Determine the [X, Y] coordinate at the center of the cell enclosing the given text.  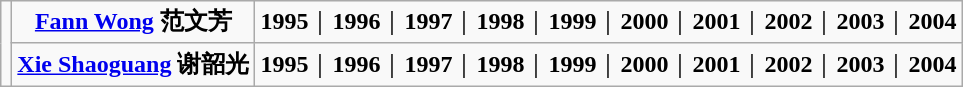
Xie Shaoguang 谢韶光 [134, 64]
Fann Wong 范文芳 [134, 22]
